For the text-containing cell, return its midpoint in [X, Y] coordinate format. 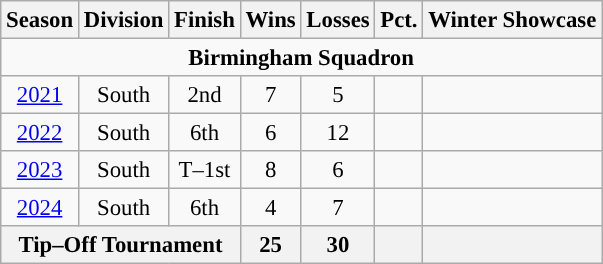
Finish [204, 20]
4 [270, 208]
30 [338, 245]
2021 [40, 95]
Pct. [399, 20]
Season [40, 20]
2023 [40, 170]
T–1st [204, 170]
2nd [204, 95]
Winter Showcase [512, 20]
Tip–Off Tournament [120, 245]
Wins [270, 20]
25 [270, 245]
5 [338, 95]
Birmingham Squadron [302, 58]
2022 [40, 133]
8 [270, 170]
Division [123, 20]
Losses [338, 20]
12 [338, 133]
2024 [40, 208]
